Output the [x, y] coordinate of the center of the cell containing the given text.  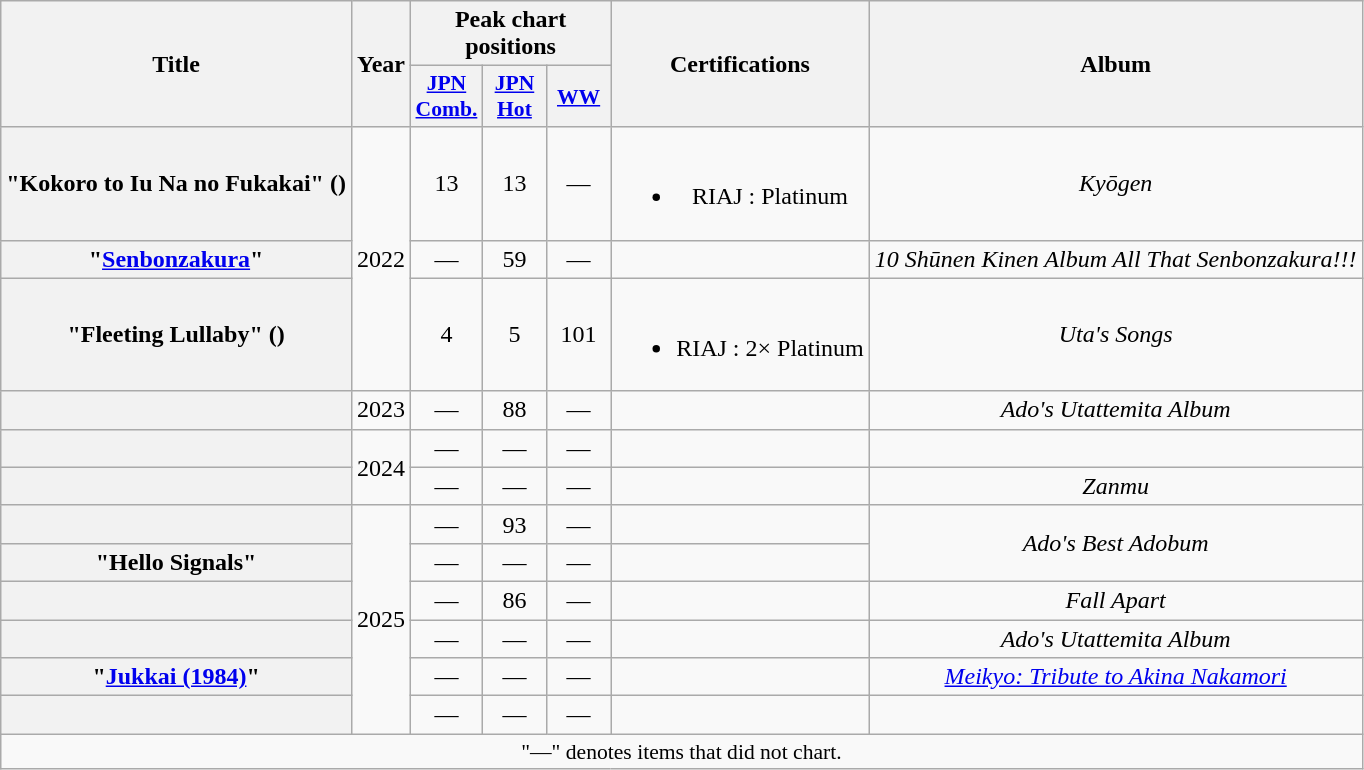
Uta's Songs [1116, 334]
Kyōgen [1116, 184]
"Senbonzakura" [176, 259]
Peak chart positions [510, 34]
"Fleeting Lullaby" () [176, 334]
Fall Apart [1116, 600]
WW [579, 96]
"Hello Signals" [176, 562]
4 [446, 334]
10 Shūnen Kinen Album All That Senbonzakura!!! [1116, 259]
RIAJ : Platinum [740, 184]
Meikyo: Tribute to Akina Nakamori [1116, 677]
"Jukkai (1984)" [176, 677]
88 [514, 410]
2022 [380, 259]
Zanmu [1116, 486]
JPNHot [514, 96]
JPNComb. [446, 96]
2024 [380, 467]
Ado's Best Adobum [1116, 543]
101 [579, 334]
59 [514, 259]
86 [514, 600]
"—" denotes items that did not chart. [682, 752]
Title [176, 64]
2025 [380, 619]
Certifications [740, 64]
Year [380, 64]
Album [1116, 64]
5 [514, 334]
"Kokoro to Iu Na no Fukakai" () [176, 184]
2023 [380, 410]
93 [514, 524]
RIAJ : 2× Platinum [740, 334]
